Pinpoint the cell where the given text exists, returning its (x, y) midpoint coordinate. 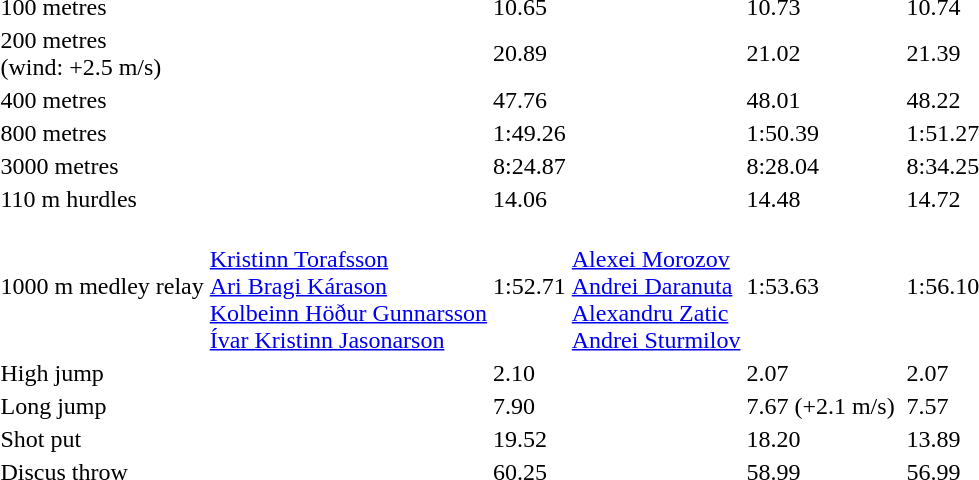
1:49.26 (530, 133)
14.06 (530, 199)
8:28.04 (820, 166)
2.07 (820, 373)
1:52.71 (530, 286)
1:50.39 (820, 133)
18.20 (820, 439)
14.48 (820, 199)
19.52 (530, 439)
7.90 (530, 406)
48.01 (820, 100)
Alexei MorozovAndrei DaranutaAlexandru ZaticAndrei Sturmilov (656, 286)
2.10 (530, 373)
1:53.63 (820, 286)
7.67 (+2.1 m/s) (820, 406)
20.89 (530, 54)
Kristinn TorafssonAri Bragi KárasonKolbeinn Höður GunnarssonÍvar Kristinn Jasonarson (348, 286)
47.76 (530, 100)
21.02 (820, 54)
8:24.87 (530, 166)
